Scan for the cell matching the given text and deliver its [x, y] coordinate at center. 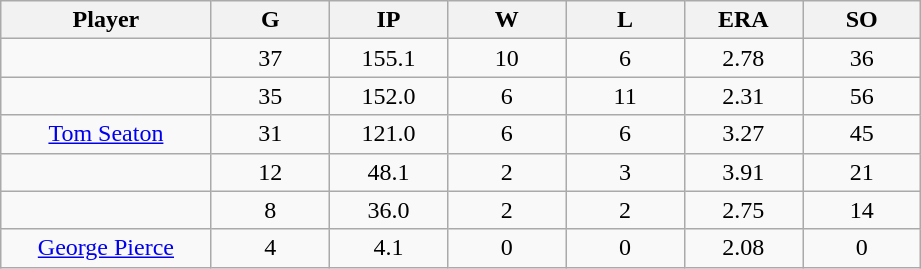
14 [862, 210]
35 [270, 96]
37 [270, 58]
4.1 [388, 248]
IP [388, 20]
155.1 [388, 58]
4 [270, 248]
3 [625, 172]
2.75 [743, 210]
3.91 [743, 172]
Tom Seaton [106, 134]
Player [106, 20]
48.1 [388, 172]
45 [862, 134]
George Pierce [106, 248]
10 [507, 58]
8 [270, 210]
SO [862, 20]
11 [625, 96]
152.0 [388, 96]
2.31 [743, 96]
121.0 [388, 134]
56 [862, 96]
3.27 [743, 134]
21 [862, 172]
L [625, 20]
12 [270, 172]
ERA [743, 20]
2.08 [743, 248]
G [270, 20]
36 [862, 58]
2.78 [743, 58]
W [507, 20]
31 [270, 134]
36.0 [388, 210]
